Return the [x, y] coordinate for the center point of the cell that contains the specified text.  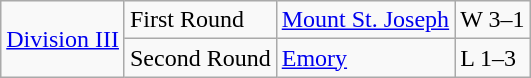
W 3–1 [492, 20]
L 1–3 [492, 58]
Mount St. Joseph [365, 20]
Division III [63, 39]
Second Round [200, 58]
First Round [200, 20]
Emory [365, 58]
